Provide the [X, Y] coordinate of the cell's center where the given text is located.  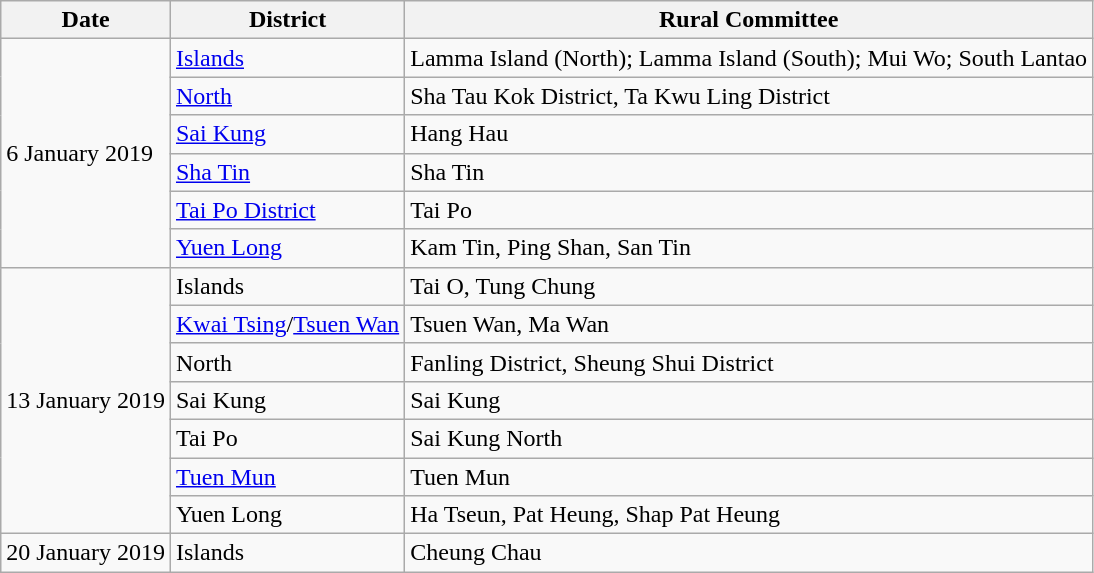
Kwai Tsing/Tsuen Wan [287, 324]
Rural Committee [749, 20]
District [287, 20]
Tai Po District [287, 210]
Hang Hau [749, 134]
13 January 2019 [86, 400]
Date [86, 20]
6 January 2019 [86, 153]
Lamma Island (North); Lamma Island (South); Mui Wo; South Lantao [749, 58]
Tai O, Tung Chung [749, 286]
Sai Kung North [749, 438]
Ha Tseun, Pat Heung, Shap Pat Heung [749, 515]
Cheung Chau [749, 553]
Kam Tin, Ping Shan, San Tin [749, 248]
Fanling District, Sheung Shui District [749, 362]
Tsuen Wan, Ma Wan [749, 324]
20 January 2019 [86, 553]
Sha Tau Kok District, Ta Kwu Ling District [749, 96]
